Output the [x, y] coordinate of the center of the cell containing the given text.  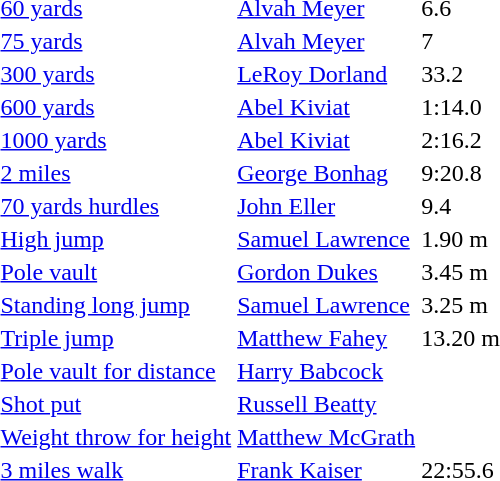
Harry Babcock [326, 371]
Russell Beatty [326, 404]
Matthew Fahey [326, 338]
George Bonhag [326, 173]
John Eller [326, 206]
LeRoy Dorland [326, 74]
Matthew McGrath [326, 437]
Gordon Dukes [326, 272]
Alvah Meyer [326, 41]
